Find where the given text appears and provide that cell's center as [X, Y] coordinate. 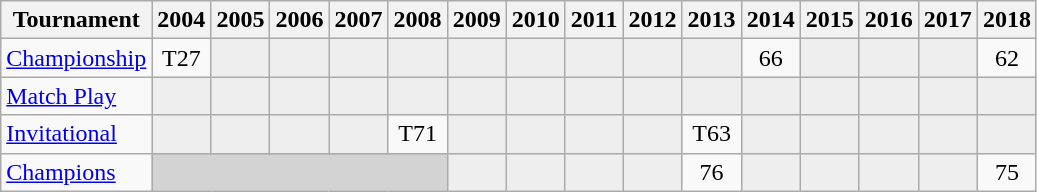
76 [712, 172]
2010 [536, 20]
2008 [418, 20]
2015 [830, 20]
62 [1006, 58]
2011 [594, 20]
2009 [476, 20]
T71 [418, 134]
2014 [770, 20]
Champions [76, 172]
2016 [888, 20]
2017 [948, 20]
2007 [358, 20]
2012 [652, 20]
2005 [240, 20]
2013 [712, 20]
2004 [182, 20]
Invitational [76, 134]
Championship [76, 58]
T63 [712, 134]
2018 [1006, 20]
Tournament [76, 20]
Match Play [76, 96]
T27 [182, 58]
75 [1006, 172]
2006 [300, 20]
66 [770, 58]
